Provide the [x, y] coordinate of the cell's center where the given text is located.  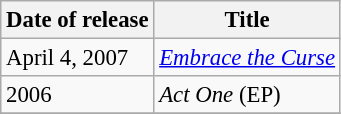
Title [247, 20]
2006 [78, 95]
Act One (EP) [247, 95]
Embrace the Curse [247, 58]
Date of release [78, 20]
April 4, 2007 [78, 58]
